Return [X, Y] of the center of cell containing provided text 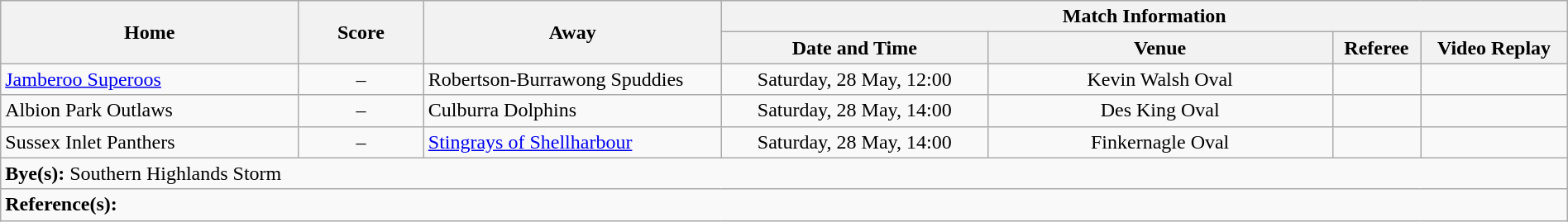
Away [572, 32]
Referee [1376, 48]
Culburra Dolphins [572, 111]
Bye(s): Southern Highlands Storm [784, 173]
Saturday, 28 May, 12:00 [854, 79]
Albion Park Outlaws [150, 111]
Robertson-Burrawong Spuddies [572, 79]
Score [361, 32]
Des King Oval [1159, 111]
Match Information [1145, 17]
Video Replay [1494, 48]
Sussex Inlet Panthers [150, 142]
Stingrays of Shellharbour [572, 142]
Kevin Walsh Oval [1159, 79]
Home [150, 32]
Reference(s): [784, 205]
Finkernagle Oval [1159, 142]
Date and Time [854, 48]
Jamberoo Superoos [150, 79]
Venue [1159, 48]
